Scan for the cell matching the given text and deliver its (x, y) coordinate at center. 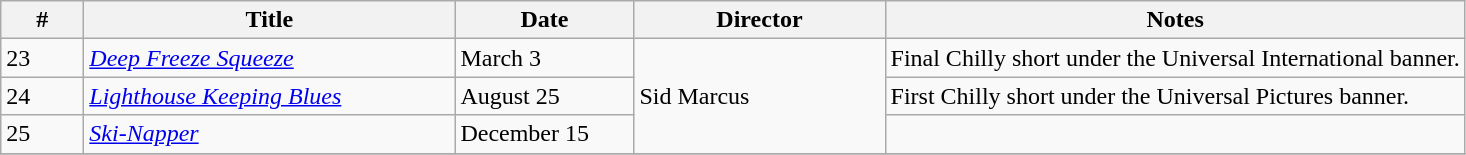
Director (760, 20)
Notes (1175, 20)
24 (42, 96)
First Chilly short under the Universal Pictures banner. (1175, 96)
Title (270, 20)
August 25 (544, 96)
Sid Marcus (760, 96)
Ski-Napper (270, 134)
23 (42, 58)
25 (42, 134)
December 15 (544, 134)
Final Chilly short under the Universal International banner. (1175, 58)
Lighthouse Keeping Blues (270, 96)
# (42, 20)
Date (544, 20)
March 3 (544, 58)
Deep Freeze Squeeze (270, 58)
